Search for the cell housing the specified text and yield its [x, y] center coordinate. 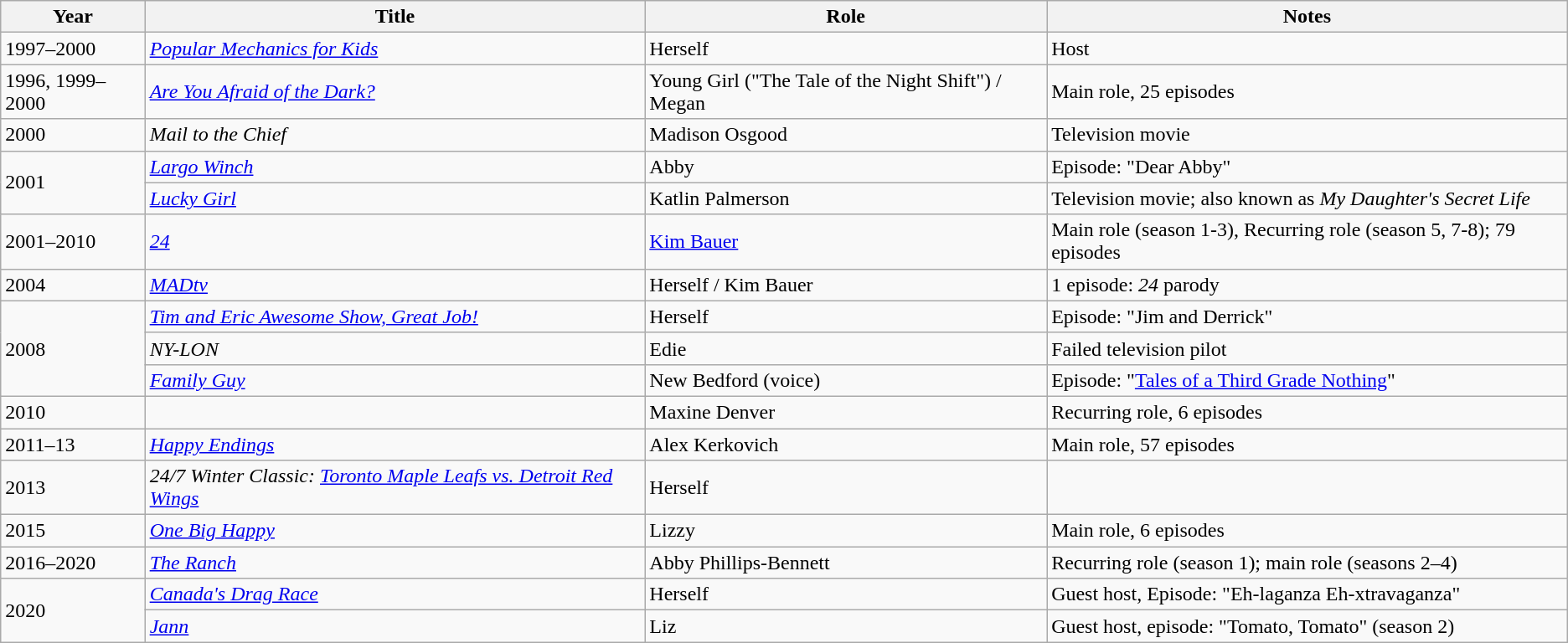
Episode: "Tales of a Third Grade Nothing" [1308, 380]
Herself / Kim Bauer [846, 285]
Happy Endings [395, 445]
Host [1308, 49]
Failed television pilot [1308, 348]
Episode: "Jim and Derrick" [1308, 316]
MADtv [395, 285]
Recurring role (season 1); main role (seasons 2–4) [1308, 563]
Episode: "Dear Abby" [1308, 167]
Abby [846, 167]
Popular Mechanics for Kids [395, 49]
1 episode: 24 parody [1308, 285]
Television movie; also known as My Daughter's Secret Life [1308, 198]
New Bedford (voice) [846, 380]
2013 [73, 487]
The Ranch [395, 563]
Guest host, episode: "Tomato, Tomato" (season 2) [1308, 626]
Tim and Eric Awesome Show, Great Job! [395, 316]
Recurring role, 6 episodes [1308, 412]
Jann [395, 626]
Kim Bauer [846, 241]
One Big Happy [395, 531]
2001–2010 [73, 241]
2011–13 [73, 445]
Katlin Palmerson [846, 198]
2001 [73, 183]
Family Guy [395, 380]
Abby Phillips-Bennett [846, 563]
Are You Afraid of the Dark? [395, 92]
Canada's Drag Race [395, 594]
Edie [846, 348]
Main role, 57 episodes [1308, 445]
Madison Osgood [846, 135]
Role [846, 17]
1996, 1999–2000 [73, 92]
Young Girl ("The Tale of the Night Shift") / Megan [846, 92]
Year [73, 17]
Largo Winch [395, 167]
Lizzy [846, 531]
Television movie [1308, 135]
Maxine Denver [846, 412]
NY-LON [395, 348]
2016–2020 [73, 563]
Notes [1308, 17]
Guest host, Episode: "Eh-laganza Eh-xtravaganza" [1308, 594]
2004 [73, 285]
Title [395, 17]
Alex Kerkovich [846, 445]
Main role, 6 episodes [1308, 531]
2020 [73, 610]
Liz [846, 626]
2008 [73, 348]
Lucky Girl [395, 198]
24 [395, 241]
1997–2000 [73, 49]
Main role (season 1-3), Recurring role (season 5, 7-8); 79 episodes [1308, 241]
2000 [73, 135]
Mail to the Chief [395, 135]
2010 [73, 412]
24/7 Winter Classic: Toronto Maple Leafs vs. Detroit Red Wings [395, 487]
2015 [73, 531]
Main role, 25 episodes [1308, 92]
